Return [x, y] of the center of cell containing provided text 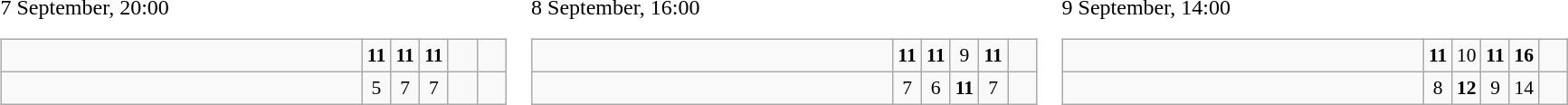
10 [1467, 56]
16 [1524, 56]
6 [936, 88]
8 [1438, 88]
5 [376, 88]
12 [1467, 88]
14 [1524, 88]
